Provide the (X, Y) coordinate of the cell's center where the given text is located.  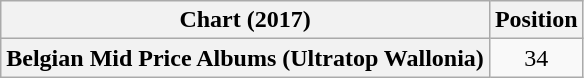
34 (536, 58)
Belgian Mid Price Albums (Ultratop Wallonia) (246, 58)
Chart (2017) (246, 20)
Position (536, 20)
